Scan for the cell matching the given text and deliver its [X, Y] coordinate at center. 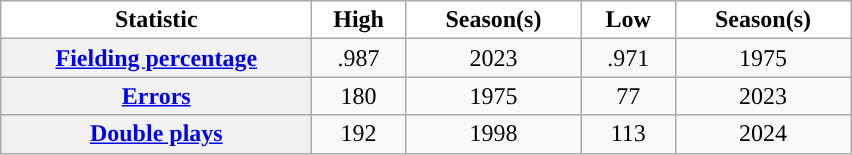
192 [359, 134]
Low [628, 20]
2024 [763, 134]
Double plays [156, 134]
180 [359, 96]
77 [628, 96]
Errors [156, 96]
113 [628, 134]
High [359, 20]
Fielding percentage [156, 58]
Statistic [156, 20]
.987 [359, 58]
1998 [493, 134]
.971 [628, 58]
